Return the (X, Y) coordinate for the center point of the cell that contains the specified text.  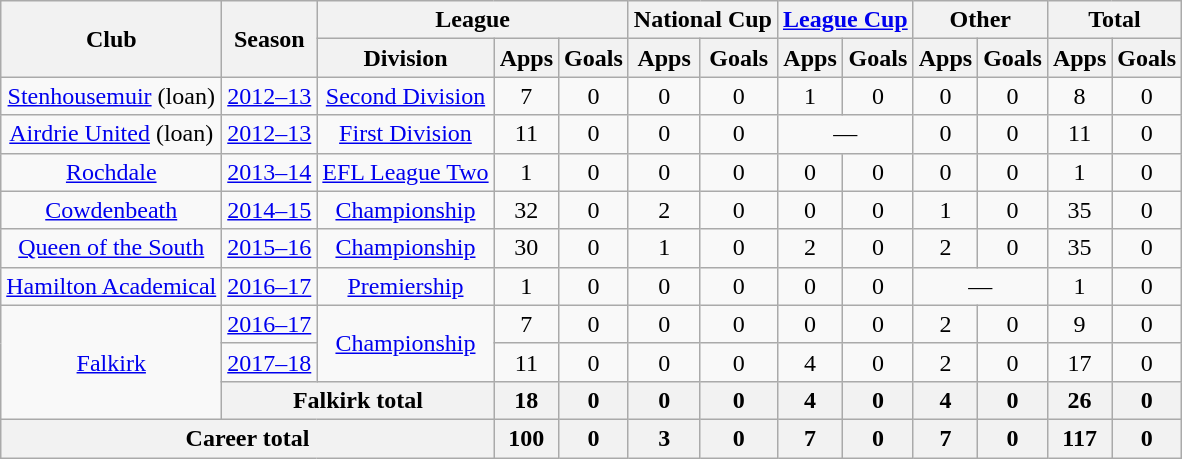
League Cup (845, 20)
100 (526, 438)
Falkirk (112, 362)
8 (1079, 96)
EFL League Two (406, 172)
Cowdenbeath (112, 210)
2014–15 (270, 210)
30 (526, 248)
Other (980, 20)
League (473, 20)
Airdrie United (loan) (112, 134)
Premiership (406, 286)
117 (1079, 438)
3 (664, 438)
Division (406, 58)
Stenhousemuir (loan) (112, 96)
32 (526, 210)
Second Division (406, 96)
2013–14 (270, 172)
National Cup (702, 20)
Queen of the South (112, 248)
Club (112, 39)
18 (526, 400)
2017–18 (270, 362)
First Division (406, 134)
Career total (248, 438)
Hamilton Academical (112, 286)
2015–16 (270, 248)
26 (1079, 400)
9 (1079, 324)
Falkirk total (358, 400)
Season (270, 39)
Rochdale (112, 172)
Total (1114, 20)
17 (1079, 362)
